Provide the [x, y] coordinate of the cell's center where the given text is located.  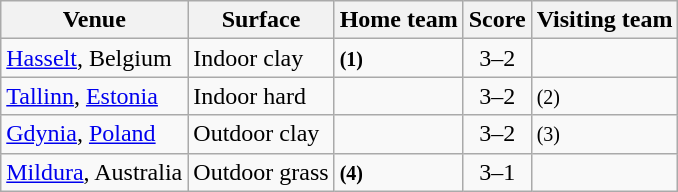
Visiting team [604, 20]
Home team [398, 20]
(4) [398, 172]
Outdoor grass [261, 172]
Outdoor clay [261, 134]
(3) [604, 134]
Score [497, 20]
Hasselt, Belgium [94, 58]
Venue [94, 20]
Mildura, Australia [94, 172]
Indoor clay [261, 58]
(2) [604, 96]
(1) [398, 58]
3–1 [497, 172]
Surface [261, 20]
Tallinn, Estonia [94, 96]
Indoor hard [261, 96]
Gdynia, Poland [94, 134]
